For the text-containing cell, return its midpoint in [x, y] coordinate format. 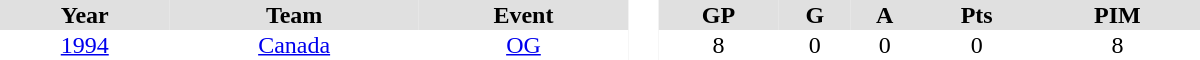
Year [85, 15]
G [815, 15]
Team [294, 15]
Pts [976, 15]
GP [718, 15]
OG [524, 45]
Canada [294, 45]
PIM [1118, 15]
A [885, 15]
Event [524, 15]
1994 [85, 45]
